Detect which cell encompasses the target text, then output its [X, Y] center coordinate. 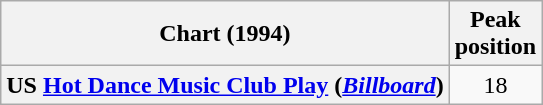
Chart (1994) [225, 34]
US Hot Dance Music Club Play (Billboard) [225, 85]
18 [495, 85]
Peakposition [495, 34]
